Determine the [X, Y] coordinate at the center of the cell enclosing the given text.  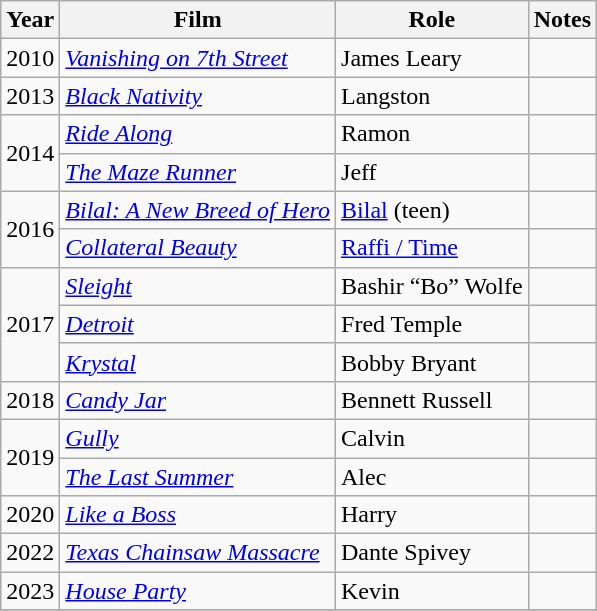
Bashir “Bo” Wolfe [432, 286]
Dante Spivey [432, 553]
2010 [30, 58]
Like a Boss [198, 515]
Bobby Bryant [432, 362]
2022 [30, 553]
Film [198, 20]
Bilal (teen) [432, 210]
Langston [432, 96]
Candy Jar [198, 400]
Fred Temple [432, 324]
Alec [432, 477]
Year [30, 20]
2023 [30, 591]
Ramon [432, 134]
Role [432, 20]
2013 [30, 96]
Texas Chainsaw Massacre [198, 553]
Krystal [198, 362]
Sleight [198, 286]
2018 [30, 400]
Jeff [432, 172]
Bennett Russell [432, 400]
Collateral Beauty [198, 248]
Gully [198, 438]
Harry [432, 515]
Kevin [432, 591]
Bilal: A New Breed of Hero [198, 210]
2019 [30, 457]
Detroit [198, 324]
2014 [30, 153]
Calvin [432, 438]
Vanishing on 7th Street [198, 58]
James Leary [432, 58]
2016 [30, 229]
The Last Summer [198, 477]
The Maze Runner [198, 172]
Black Nativity [198, 96]
2020 [30, 515]
Ride Along [198, 134]
Raffi / Time [432, 248]
Notes [562, 20]
2017 [30, 324]
House Party [198, 591]
